Extract the (x, y) coordinate from the center of the cell holding the provided text.  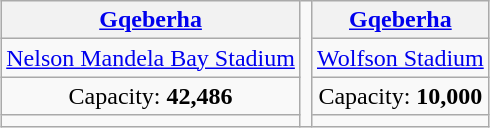
Wolfson Stadium (400, 58)
Capacity: 42,486 (151, 96)
Capacity: 10,000 (400, 96)
Nelson Mandela Bay Stadium (151, 58)
